Capture the cell that displays the provided text and extract its (x, y) central coordinate. 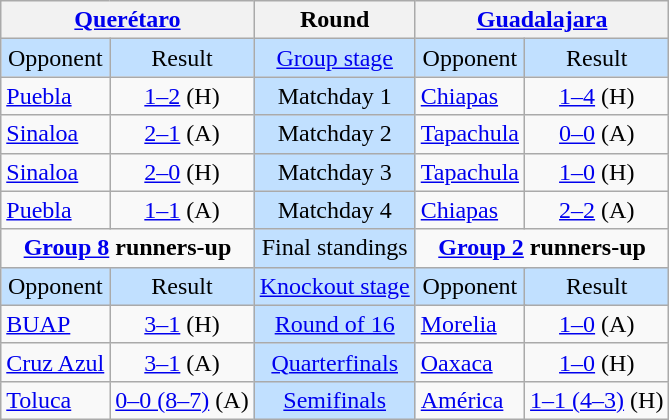
Quarterfinals (334, 362)
Group 2 runners-up (542, 248)
Round (334, 20)
Matchday 3 (334, 172)
3–1 (A) (182, 362)
Cruz Azul (56, 362)
Group 8 runners-up (128, 248)
Guadalajara (542, 20)
América (470, 400)
1–4 (H) (597, 96)
2–1 (A) (182, 134)
BUAP (56, 324)
1–1 (4–3) (H) (597, 400)
3–1 (H) (182, 324)
1–2 (H) (182, 96)
0–0 (8–7) (A) (182, 400)
Oaxaca (470, 362)
1–0 (A) (597, 324)
Toluca (56, 400)
0–0 (A) (597, 134)
2–0 (H) (182, 172)
Matchday 2 (334, 134)
Morelia (470, 324)
2–2 (A) (597, 210)
Knockout stage (334, 286)
Querétaro (128, 20)
Group stage (334, 58)
Matchday 4 (334, 210)
Round of 16 (334, 324)
Matchday 1 (334, 96)
Semifinals (334, 400)
Final standings (334, 248)
1–1 (A) (182, 210)
